Return (x, y) of the center of cell containing provided text 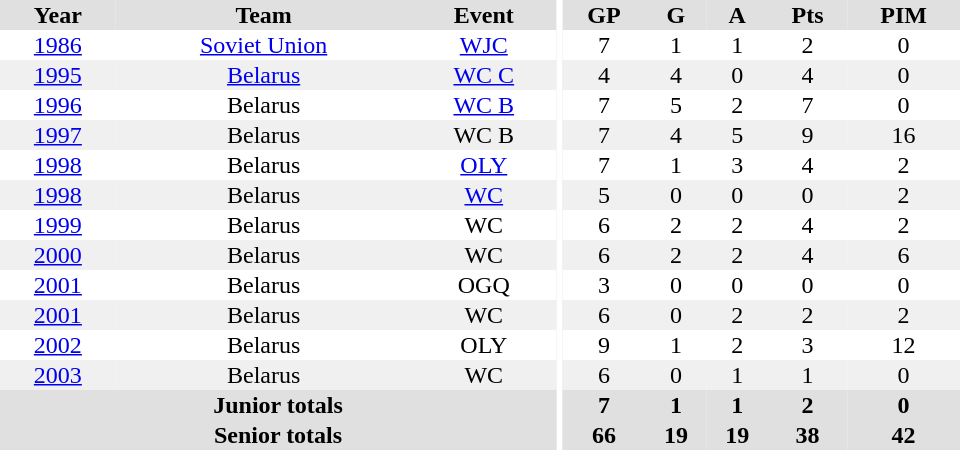
WJC (484, 45)
12 (904, 345)
G (676, 15)
1996 (58, 105)
42 (904, 435)
OGQ (484, 285)
1986 (58, 45)
Event (484, 15)
1995 (58, 75)
Team (264, 15)
PIM (904, 15)
Soviet Union (264, 45)
1999 (58, 225)
1997 (58, 135)
Senior totals (278, 435)
WC C (484, 75)
66 (604, 435)
2003 (58, 375)
38 (808, 435)
2000 (58, 255)
GP (604, 15)
2002 (58, 345)
A (738, 15)
Junior totals (278, 405)
Pts (808, 15)
Year (58, 15)
16 (904, 135)
